Search for the cell housing the specified text and yield its [x, y] center coordinate. 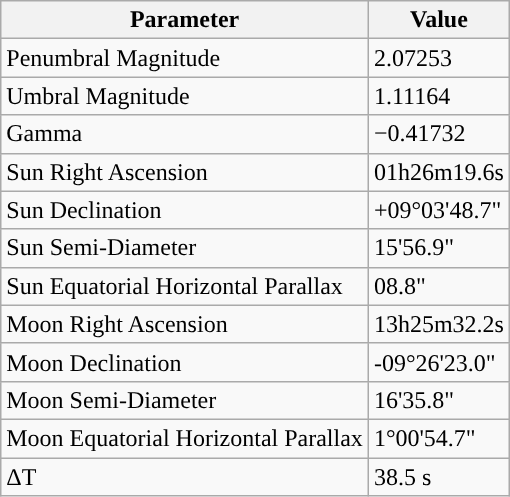
Sun Right Ascension [185, 172]
Penumbral Magnitude [185, 58]
1°00'54.7" [438, 438]
2.07253 [438, 58]
Gamma [185, 134]
15'56.9" [438, 248]
38.5 s [438, 477]
1.11164 [438, 96]
01h26m19.6s [438, 172]
Moon Declination [185, 362]
Value [438, 20]
Umbral Magnitude [185, 96]
Moon Equatorial Horizontal Parallax [185, 438]
−0.41732 [438, 134]
Sun Semi-Diameter [185, 248]
Sun Equatorial Horizontal Parallax [185, 286]
ΔT [185, 477]
08.8" [438, 286]
13h25m32.2s [438, 324]
Moon Semi-Diameter [185, 400]
+09°03'48.7" [438, 210]
Moon Right Ascension [185, 324]
Parameter [185, 20]
16'35.8" [438, 400]
-09°26'23.0" [438, 362]
Sun Declination [185, 210]
